For the text-containing cell, return its midpoint in [X, Y] coordinate format. 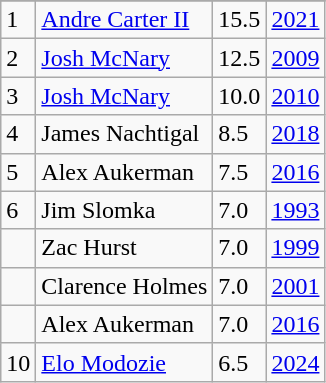
15.5 [240, 20]
6 [18, 210]
4 [18, 134]
2 [18, 58]
1999 [296, 248]
7.5 [240, 172]
Clarence Holmes [124, 286]
James Nachtigal [124, 134]
2021 [296, 20]
Jim Slomka [124, 210]
6.5 [240, 362]
1 [18, 20]
2024 [296, 362]
10 [18, 362]
Elo Modozie [124, 362]
12.5 [240, 58]
Zac Hurst [124, 248]
2009 [296, 58]
Andre Carter II [124, 20]
3 [18, 96]
10.0 [240, 96]
2001 [296, 286]
2018 [296, 134]
2010 [296, 96]
8.5 [240, 134]
1993 [296, 210]
5 [18, 172]
